Locate the cell with the specified text and output its (x, y) center coordinate. 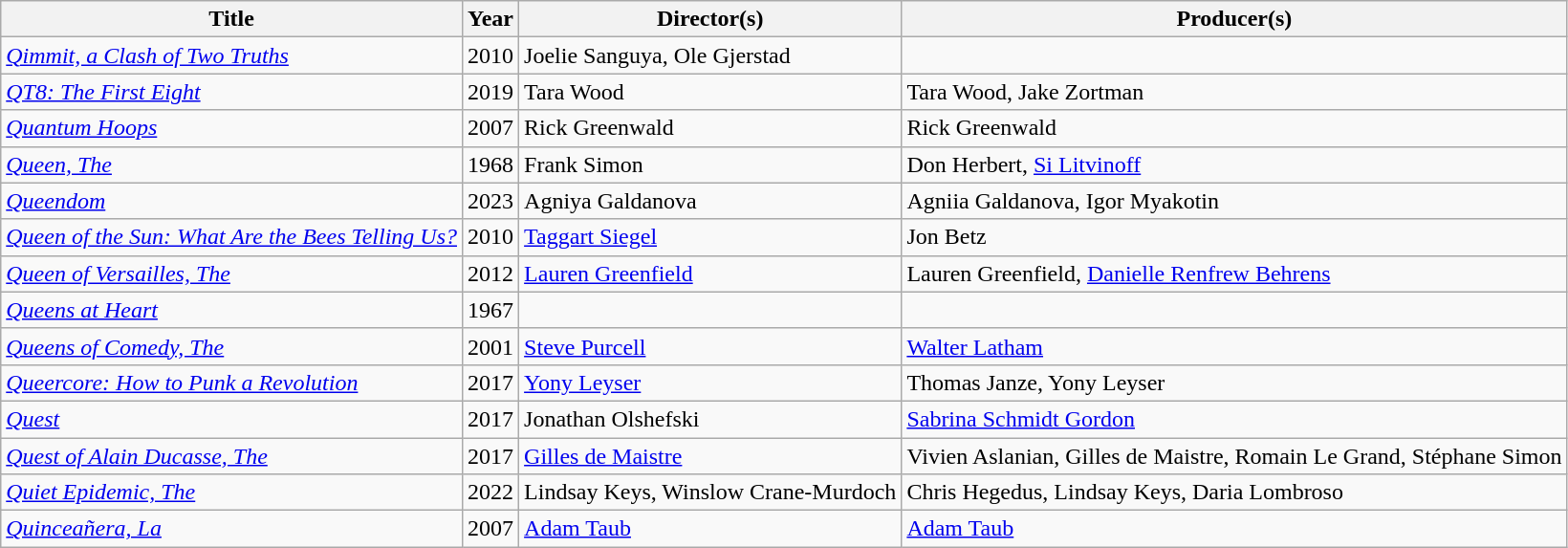
QT8: The First Eight (231, 92)
Queen, The (231, 164)
Queen of the Sun: What Are the Bees Telling Us? (231, 237)
Quinceañera, La (231, 529)
Gilles de Maistre (710, 456)
Agniia Galdanova, Igor Myakotin (1234, 201)
Queen of Versailles, The (231, 274)
Queercore: How to Punk a Revolution (231, 383)
Quiet Epidemic, The (231, 493)
Queens of Comedy, The (231, 346)
Director(s) (710, 19)
Queens at Heart (231, 310)
Quest of Alain Ducasse, The (231, 456)
Lauren Greenfield (710, 274)
Qimmit, a Clash of Two Truths (231, 55)
Queendom (231, 201)
2023 (491, 201)
Year (491, 19)
Joelie Sanguya, Ole Gjerstad (710, 55)
Tara Wood (710, 92)
Jonathan Olshefski (710, 419)
Thomas Janze, Yony Leyser (1234, 383)
Walter Latham (1234, 346)
Yony Leyser (710, 383)
Agniya Galdanova (710, 201)
Tara Wood, Jake Zortman (1234, 92)
Producer(s) (1234, 19)
2019 (491, 92)
Frank Simon (710, 164)
2001 (491, 346)
2022 (491, 493)
Taggart Siegel (710, 237)
Jon Betz (1234, 237)
1967 (491, 310)
Vivien Aslanian, Gilles de Maistre, Romain Le Grand, Stéphane Simon (1234, 456)
Sabrina Schmidt Gordon (1234, 419)
Lauren Greenfield, Danielle Renfrew Behrens (1234, 274)
2012 (491, 274)
Steve Purcell (710, 346)
Chris Hegedus, Lindsay Keys, Daria Lombroso (1234, 493)
Quantum Hoops (231, 128)
Quest (231, 419)
Lindsay Keys, Winslow Crane-Murdoch (710, 493)
Title (231, 19)
1968 (491, 164)
Don Herbert, Si Litvinoff (1234, 164)
